Detect which cell encompasses the target text, then output its [x, y] center coordinate. 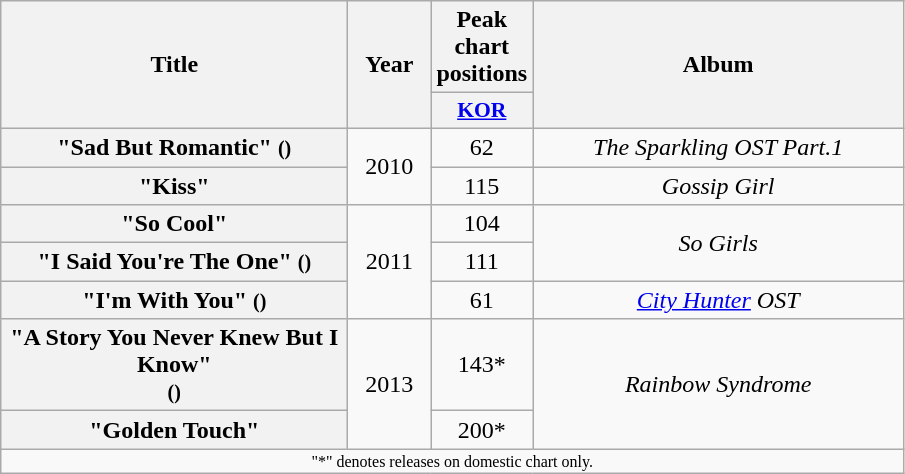
City Hunter OST [718, 300]
"Golden Touch" [174, 430]
2013 [390, 384]
Rainbow Syndrome [718, 384]
143* [482, 365]
"Sad But Romantic" () [174, 147]
"A Story You Never Knew But I Know"() [174, 365]
"*" denotes releases on domestic chart only. [452, 461]
Title [174, 65]
104 [482, 224]
"Kiss" [174, 185]
62 [482, 147]
Album [718, 65]
Peak chart positions [482, 47]
111 [482, 262]
Year [390, 65]
61 [482, 300]
The Sparkling OST Part.1 [718, 147]
2011 [390, 262]
KOR [482, 111]
115 [482, 185]
"I'm With You" () [174, 300]
2010 [390, 166]
So Girls [718, 243]
"I Said You're The One" () [174, 262]
"So Cool" [174, 224]
200* [482, 430]
Gossip Girl [718, 185]
